Search for the cell housing the specified text and yield its [x, y] center coordinate. 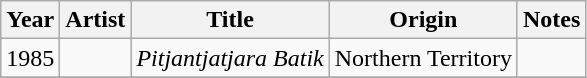
Notes [551, 20]
1985 [30, 58]
Origin [423, 20]
Northern Territory [423, 58]
Artist [96, 20]
Year [30, 20]
Pitjantjatjara Batik [230, 58]
Title [230, 20]
